From the cell containing the given text, extract its center point as (x, y) coordinate. 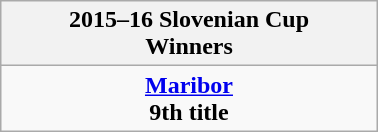
2015–16 Slovenian Cup Winners (189, 34)
Maribor 9th title (189, 98)
